Detect which cell encompasses the target text, then output its (X, Y) center coordinate. 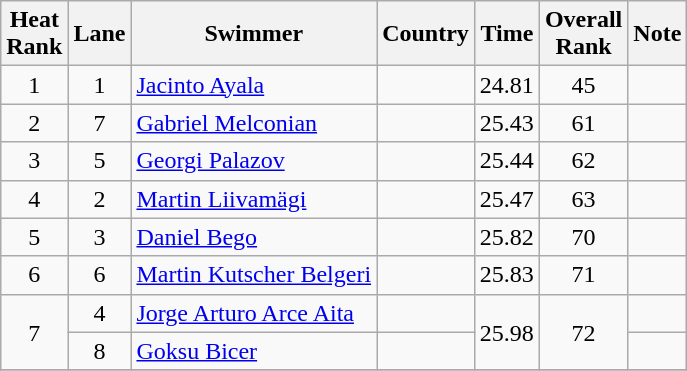
Heat Rank (34, 34)
62 (583, 161)
25.47 (506, 199)
Martin Kutscher Belgeri (254, 275)
25.83 (506, 275)
24.81 (506, 85)
Jorge Arturo Arce Aita (254, 313)
45 (583, 85)
61 (583, 123)
Gabriel Melconian (254, 123)
25.43 (506, 123)
OverallRank (583, 34)
63 (583, 199)
Jacinto Ayala (254, 85)
Daniel Bego (254, 237)
Georgi Palazov (254, 161)
25.44 (506, 161)
Swimmer (254, 34)
Country (426, 34)
25.98 (506, 332)
Goksu Bicer (254, 351)
25.82 (506, 237)
Time (506, 34)
71 (583, 275)
8 (100, 351)
72 (583, 332)
Martin Liivamägi (254, 199)
Lane (100, 34)
70 (583, 237)
Note (658, 34)
